Search for the cell housing the specified text and yield its (x, y) center coordinate. 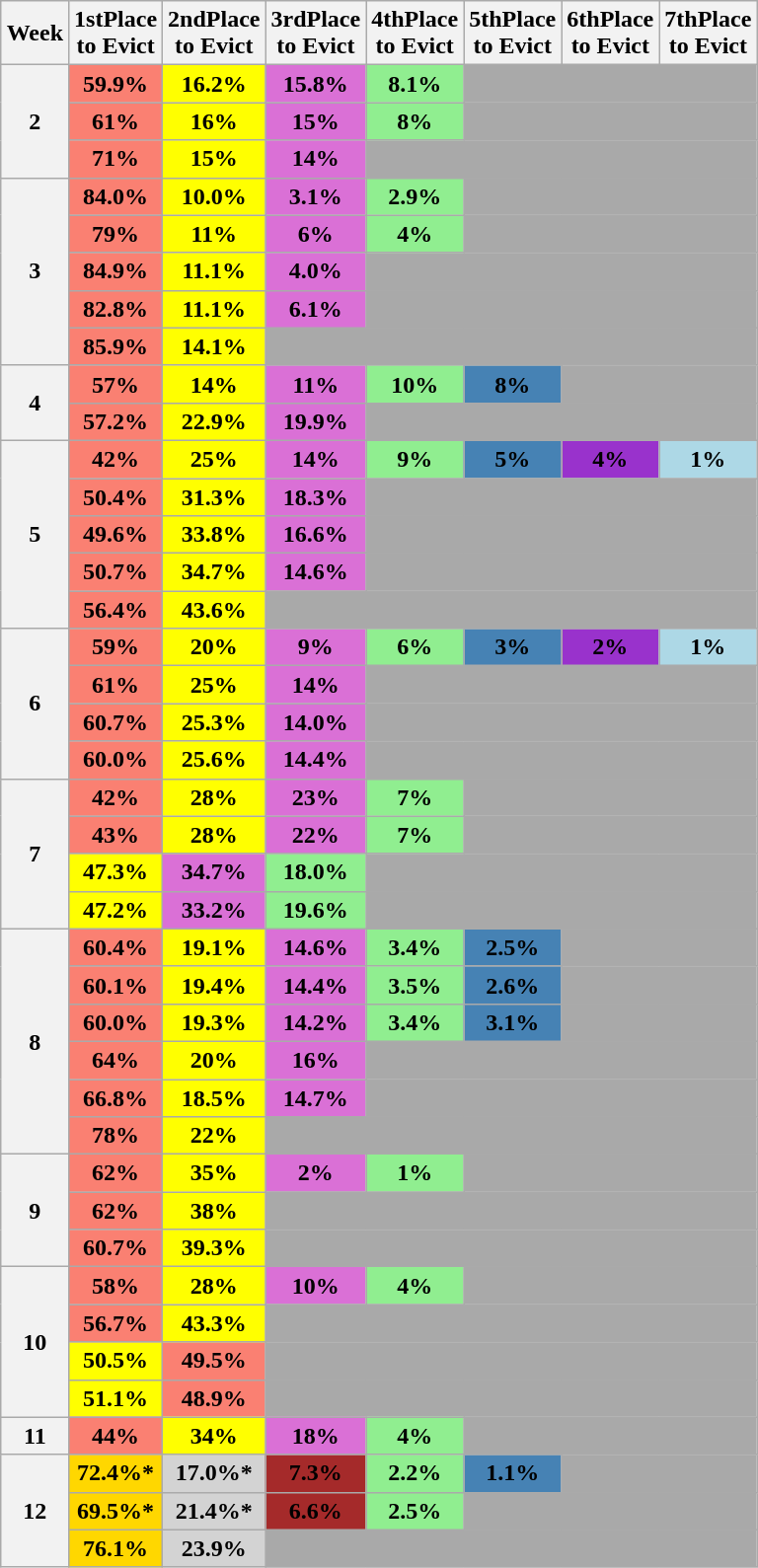
11 (35, 1436)
14.0% (316, 722)
71% (116, 159)
23% (316, 797)
33.8% (214, 535)
51.1% (116, 1398)
49.6% (116, 535)
19.4% (214, 985)
60.4% (116, 947)
3% (513, 647)
50.7% (116, 572)
5 (35, 534)
56.4% (116, 610)
38% (214, 1211)
76.1% (116, 1548)
78% (116, 1136)
9 (35, 1211)
82.8% (116, 309)
16.6% (316, 535)
35% (214, 1173)
3rdPlaceto Evict (316, 34)
3 (35, 271)
48.9% (214, 1398)
19.6% (316, 910)
57% (116, 384)
4thPlaceto Evict (415, 34)
59.9% (116, 84)
5thPlaceto Evict (513, 34)
8.1% (415, 84)
1.1% (513, 1473)
85.9% (116, 346)
6.6% (316, 1511)
14.7% (316, 1098)
14.2% (316, 1022)
69.5%* (116, 1511)
1stPlaceto Evict (116, 34)
25.6% (214, 760)
18.3% (316, 496)
21.4%* (214, 1511)
84.0% (116, 196)
2 (35, 121)
19.3% (214, 1022)
6thPlaceto Evict (610, 34)
15.8% (316, 84)
39.3% (214, 1248)
50.5% (116, 1361)
5% (513, 459)
79% (116, 234)
57.2% (116, 421)
33.2% (214, 910)
2.9% (415, 196)
4.0% (316, 271)
44% (116, 1436)
59% (116, 647)
84.9% (116, 271)
22.9% (214, 421)
4 (35, 403)
34% (214, 1436)
47.3% (116, 872)
43.6% (214, 610)
47.2% (116, 910)
49.5% (214, 1361)
66.8% (116, 1098)
64% (116, 1060)
23.9% (214, 1548)
7 (35, 854)
17.0%* (214, 1473)
10 (35, 1342)
60.1% (116, 985)
25.3% (214, 722)
14.1% (214, 346)
12 (35, 1511)
3.5% (415, 985)
7.3% (316, 1473)
19.1% (214, 947)
18% (316, 1436)
6.1% (316, 309)
6 (35, 704)
10.0% (214, 196)
43.3% (214, 1323)
Week (35, 34)
16.2% (214, 84)
8 (35, 1041)
2.2% (415, 1473)
18.0% (316, 872)
50.4% (116, 496)
58% (116, 1286)
18.5% (214, 1098)
19.9% (316, 421)
2ndPlaceto Evict (214, 34)
72.4%* (116, 1473)
2.6% (513, 985)
43% (116, 835)
31.3% (214, 496)
56.7% (116, 1323)
7thPlaceto Evict (709, 34)
